Identify which cell holds the provided text, then report its (X, Y) central coordinate. 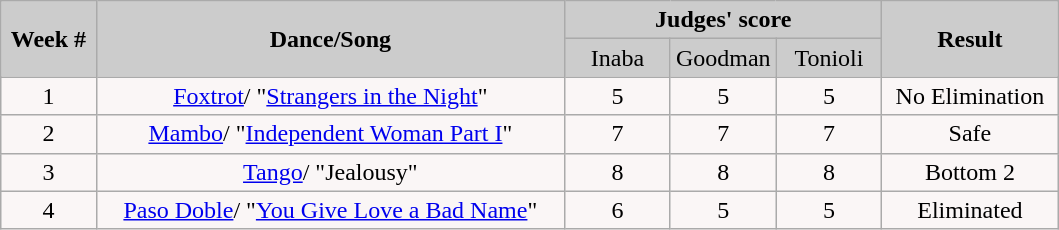
3 (48, 172)
Mambo/ "Independent Woman Part I" (330, 134)
Foxtrot/ "Strangers in the Night" (330, 96)
Result (970, 39)
Dance/Song (330, 39)
2 (48, 134)
4 (48, 210)
Tonioli (829, 58)
No Elimination (970, 96)
Inaba (618, 58)
6 (618, 210)
Eliminated (970, 210)
Week # (48, 39)
Tango/ "Jealousy" (330, 172)
1 (48, 96)
Judges' score (724, 20)
Safe (970, 134)
Bottom 2 (970, 172)
Paso Doble/ "You Give Love a Bad Name" (330, 210)
Goodman (723, 58)
